Scan for the cell matching the given text and deliver its [X, Y] coordinate at center. 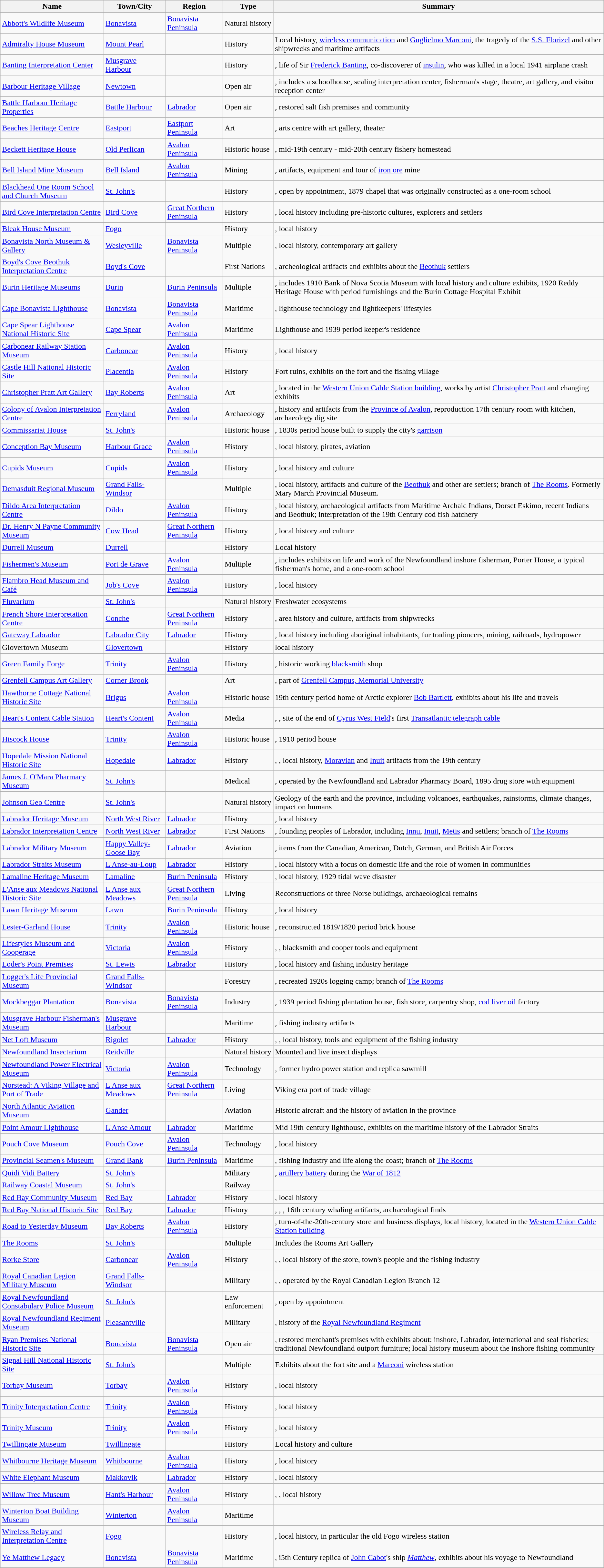
, located in the Western Union Cable Station building, works by artist Christopher Pratt and changing exhibits [438, 393]
Torbay Museum [52, 1386]
Pouch Cove Museum [52, 1144]
Region [194, 6]
, life of Sir Frederick Banting, co-discoverer of insulin, who was killed in a local 1941 airplane crash [438, 65]
Provincial Seamen's Museum [52, 1161]
Mount Pearl [135, 44]
Exhibits about the fort site and a Marconi wireless station [438, 1364]
Trinity Interpretation Centre [52, 1406]
, , local history of the store, town's people and the fishing industry [438, 1260]
Gander [135, 1111]
Colony of Avalon Interpretation Centre [52, 413]
Johnson Geo Centre [52, 802]
Cape Spear Lighthouse National Historic Site [52, 329]
Boyd's Cove [135, 267]
St. Lewis [135, 964]
Hant's Harbour [135, 1494]
, , blacksmith and cooper tools and equipment [438, 948]
Lawn [135, 910]
, restored salt fish premises and community [438, 107]
Local history and culture [438, 1444]
Heart's Content [135, 718]
Gateway Labrador [52, 635]
, open by appointment, 1879 chapel that was originally constructed as a one-room school [438, 191]
, part of Grenfell Campus, Memorial University [438, 681]
, local history, pirates, aviation [438, 447]
Banting Interpretation Center [52, 65]
Archaeology [248, 413]
Labrador Military Museum [52, 848]
Carbonear Railway Station Museum [52, 351]
Heart's Content Cable Station [52, 718]
Reconstructions of three Norse buildings, archaeological remains [438, 894]
Dr. Henry N Payne Community Museum [52, 531]
, , local history, Moravian and Inuit artifacts from the 19th century [438, 760]
Quidi Vidi Battery [52, 1173]
Forestry [248, 981]
, local history and fishing industry heritage [438, 964]
Twillingate [135, 1444]
Ferryland [135, 413]
Road to Yesterday Museum [52, 1226]
Royal Newfoundland Constabulary Police Museum [52, 1302]
, historic working blacksmith shop [438, 664]
Lamaline [135, 877]
Boyd's Cove Beothuk Interpretation Centre [52, 267]
Twillingate Museum [52, 1444]
Lester-Garland House [52, 927]
Battle Harbour Heritage Properties [52, 107]
L'Anse Amour [135, 1127]
, archeological artifacts and exhibits about the Beothuk settlers [438, 267]
Fluvarium [52, 602]
, items from the Canadian, American, Dutch, German, and British Air Forces [438, 848]
, local history, 1929 tidal wave disaster [438, 877]
Net Loft Museum [52, 1040]
Willow Tree Museum [52, 1494]
Newfoundland Power Electrical Museum [52, 1069]
Local history [438, 547]
James J. O'Mara Pharmacy Museum [52, 781]
, former hydro power station and replica sawmill [438, 1069]
Brigus [135, 697]
Commissariat House [52, 430]
Fort ruins, exhibits on the fort and the fishing village [438, 371]
Type [248, 6]
Rorke Store [52, 1260]
Cape Spear [135, 329]
19th century period home of Arctic explorer Bob Bartlett, exhibits about his life and travels [438, 697]
Lawn Heritage Museum [52, 910]
Blackhead One Room School and Church Museum [52, 191]
, history of the Royal Newfoundland Regiment [438, 1322]
Local history, wireless communication and Guglielmo Marconi, the tragedy of the S.S. Florizel and other shipwrecks and maritime artifacts [438, 44]
, , local history [438, 1494]
White Elephant Museum [52, 1478]
Bird Cove [135, 212]
Mounted and live insect displays [438, 1052]
Cupids Museum [52, 467]
Demasduit Regional Museum [52, 489]
Reidville [135, 1052]
Admiralty House Museum [52, 44]
Pouch Cove [135, 1144]
Eastport [135, 128]
, history and artifacts from the Province of Avalon, reproduction 17th century room with kitchen, archaeology dig site [438, 413]
Signal Hill National Historic Site [52, 1364]
Winterton [135, 1515]
Lamaline Heritage Museum [52, 877]
, local history including pre-historic cultures, explorers and settlers [438, 212]
Bell Island [135, 170]
, 1910 period house [438, 739]
, recreated 1920s logging camp; branch of The Rooms [438, 981]
Lifestyles Museum and Cooperage [52, 948]
, fishing industry and life along the coast; branch of The Rooms [438, 1161]
Dildo [135, 509]
Abbott's Wildlife Museum [52, 23]
Durrell Museum [52, 547]
Port de Grave [135, 564]
Point Amour Lighthouse [52, 1127]
, turn-of-the-20th-century store and business displays, local history, located in the Western Union Cable Station building [438, 1226]
Newtown [135, 86]
Happy Valley-Goose Bay [135, 848]
, , site of the end of Cyrus West Field's first Transatlantic telegraph cable [438, 718]
Royal Newfoundland Regiment Museum [52, 1322]
Glovertown Museum [52, 647]
, lighthouse technology and lightkeepers' lifestyles [438, 309]
The Rooms [52, 1243]
Pleasantville [135, 1322]
local history [438, 647]
Beaches Heritage Centre [52, 128]
Job's Cove [135, 585]
, local history including aboriginal inhabitants, fur trading pioneers, mining, railroads, hydropower [438, 635]
North Atlantic Aviation Museum [52, 1111]
Trinity Museum [52, 1428]
, founding peoples of Labrador, including Innu, Inuit, Metis and settlers; branch of The Rooms [438, 831]
Royal Canadian Legion Military Museum [52, 1280]
, artillery battery during the War of 1812 [438, 1173]
Viking era port of trade village [438, 1089]
, includes exhibits on life and work of the Newfoundland inshore fisherman, Porter House, a typical fisherman's home, and a one-room school [438, 564]
Burin Heritage Museums [52, 287]
Christopher Pratt Art Gallery [52, 393]
Geology of the earth and the province, including volcanoes, earthquakes, rainstorms, climate changes, impact on humans [438, 802]
Ye Matthew Legacy [52, 1557]
Battle Harbour [135, 107]
Lighthouse and 1939 period keeper's residence [438, 329]
Conche [135, 619]
, mid-19th century - mid-20th century fishery homestead [438, 149]
Torbay [135, 1386]
, fishing industry artifacts [438, 1023]
Medical [248, 781]
, includes a schoolhouse, sealing interpretation center, fisherman's stage, theatre, art gallery, and visitor reception center [438, 86]
Freshwater ecosystems [438, 602]
Hiscock House [52, 739]
L'Anse-au-Loup [135, 865]
Conception Bay Museum [52, 447]
Railway Coastal Museum [52, 1185]
Norstead: A Viking Village and Port of Trade [52, 1089]
Beckett Heritage House [52, 149]
Dildo Area Interpretation Centre [52, 509]
Makkovik [135, 1478]
Eastport Peninsula [194, 128]
, local history, in particular the old Fogo wireless station [438, 1536]
, , operated by the Royal Canadian Legion Branch 12 [438, 1280]
Mid 19th-century lighthouse, exhibits on the maritime history of the Labrador Straits [438, 1127]
Grenfell Campus Art Gallery [52, 681]
, artifacts, equipment and tour of iron ore mine [438, 170]
Castle Hill National Historic Site [52, 371]
, reconstructed 1819/1820 period brick house [438, 927]
, 1939 period fishing plantation house, fish store, carpentry shop, cod liver oil factory [438, 1002]
Wireless Relay and Interpretation Centre [52, 1536]
Labrador Heritage Museum [52, 819]
Corner Brook [135, 681]
, open by appointment [438, 1302]
Harbour Grace [135, 447]
, local history with a focus on domestic life and the role of women in communities [438, 865]
Mockbeggar Plantation [52, 1002]
, i5th Century replica of John Cabot's ship Matthew, exhibits about his voyage to Newfoundland [438, 1557]
Winterton Boat Building Museum [52, 1515]
Green Family Forge [52, 664]
Placentia [135, 371]
Bleak House Museum [52, 229]
Labrador Interpretation Centre [52, 831]
Labrador City [135, 635]
Durrell [135, 547]
Hawthorne Cottage National Historic Site [52, 697]
Name [52, 6]
, 1830s period house built to supply the city's garrison [438, 430]
Historic aircraft and the history of aviation in the province [438, 1111]
, local history, contemporary art gallery [438, 245]
Red Bay Community Museum [52, 1197]
Cape Bonavista Lighthouse [52, 309]
Barbour Heritage Village [52, 86]
Labrador Straits Museum [52, 865]
Rigolet [135, 1040]
Whitbourne Heritage Museum [52, 1461]
Media [248, 718]
Summary [438, 6]
French Shore Interpretation Centre [52, 619]
, , local history, tools and equipment of the fishing industry [438, 1040]
, operated by the Newfoundland and Labrador Pharmacy Board, 1895 drug store with equipment [438, 781]
, area history and culture, artifacts from shipwrecks [438, 619]
Grand Bank [135, 1161]
Bird Cove Interpretation Centre [52, 212]
Wesleyville [135, 245]
, arts centre with art gallery, theater [438, 128]
Railway [248, 1185]
Town/City [135, 6]
Burin [135, 287]
Loder's Point Premises [52, 964]
Fishermen's Museum [52, 564]
Old Perlican [135, 149]
Hopedale [135, 760]
Glovertown [135, 647]
Industry [248, 1002]
Bell Island Mine Museum [52, 170]
Newfoundland Insectarium [52, 1052]
Cupids [135, 467]
Red Bay National Historic Site [52, 1210]
Bonavista North Museum & Gallery [52, 245]
, local history, artifacts and culture of the Beothuk and other are settlers; branch of The Rooms. Formerly Mary March Provincial Museum. [438, 489]
L'Anse aux Meadows National Historic Site [52, 894]
Includes the Rooms Art Gallery [438, 1243]
Law enforcement [248, 1302]
, , , 16th century whaling artifacts, archaeological finds [438, 1210]
Whitbourne [135, 1461]
Logger's Life Provincial Museum [52, 981]
Mining [248, 170]
Flambro Head Museum and Café [52, 585]
Ryan Premises National Historic Site [52, 1344]
Cow Head [135, 531]
Musgrave Harbour Fisherman's Museum [52, 1023]
Hopedale Mission National Historic Site [52, 760]
